Locate the cell with the specified text and output its (x, y) center coordinate. 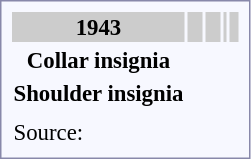
Shoulder insignia (98, 93)
Source: (98, 132)
Collar insignia (98, 60)
1943 (98, 27)
